Pinpoint the cell where the given text exists, returning its [X, Y] midpoint coordinate. 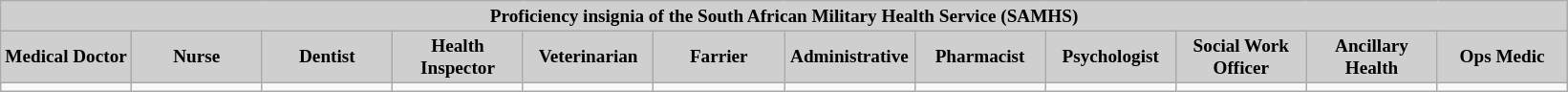
Social Work Officer [1242, 57]
Nurse [197, 57]
Psychologist [1110, 57]
Dentist [327, 57]
Pharmacist [980, 57]
Health Inspector [459, 57]
Proficiency insignia of the South African Military Health Service (SAMHS) [784, 16]
Farrier [719, 57]
Administrative [850, 57]
Ancillary Health [1372, 57]
Ops Medic [1502, 57]
Medical Doctor [67, 57]
Veterinarian [589, 57]
